Detect which cell encompasses the target text, then output its (X, Y) center coordinate. 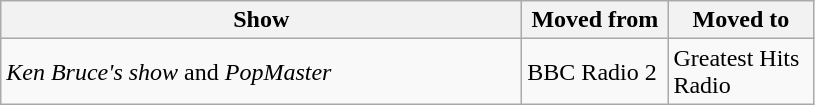
Moved from (595, 20)
Moved to (741, 20)
Greatest Hits Radio (741, 72)
Show (262, 20)
Ken Bruce's show and PopMaster (262, 72)
BBC Radio 2 (595, 72)
